Return the [x, y] coordinate for the center point of the cell that contains the specified text.  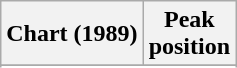
Chart (1989) [72, 34]
Peakposition [189, 34]
